Find where the given text appears and provide that cell's center as [x, y] coordinate. 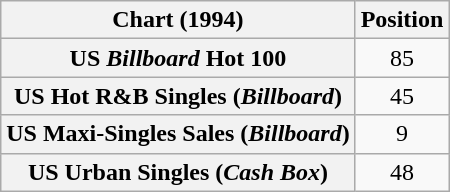
9 [402, 134]
US Billboard Hot 100 [178, 58]
US Maxi-Singles Sales (Billboard) [178, 134]
85 [402, 58]
US Hot R&B Singles (Billboard) [178, 96]
Chart (1994) [178, 20]
Position [402, 20]
US Urban Singles (Cash Box) [178, 172]
45 [402, 96]
48 [402, 172]
